Return the [X, Y] coordinate for the center point of the cell that contains the specified text.  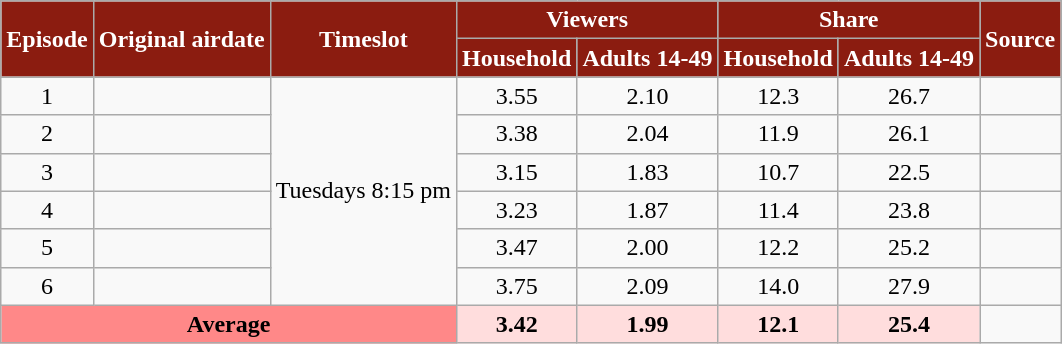
2 [47, 134]
25.2 [908, 248]
12.1 [778, 324]
3.55 [516, 96]
3.38 [516, 134]
3.47 [516, 248]
23.8 [908, 210]
26.7 [908, 96]
Average [229, 324]
11.4 [778, 210]
Original airdate [182, 39]
Timeslot [363, 39]
2.09 [648, 286]
12.3 [778, 96]
4 [47, 210]
12.2 [778, 248]
2.04 [648, 134]
Share [849, 20]
1.83 [648, 172]
25.4 [908, 324]
2.10 [648, 96]
22.5 [908, 172]
Tuesdays 8:15 pm [363, 191]
Episode [47, 39]
Source [1020, 39]
27.9 [908, 286]
3 [47, 172]
2.00 [648, 248]
10.7 [778, 172]
3.75 [516, 286]
6 [47, 286]
1.99 [648, 324]
3.15 [516, 172]
3.42 [516, 324]
3.23 [516, 210]
Viewers [587, 20]
11.9 [778, 134]
1 [47, 96]
1.87 [648, 210]
5 [47, 248]
26.1 [908, 134]
14.0 [778, 286]
